Return (X, Y) of the center of cell containing provided text 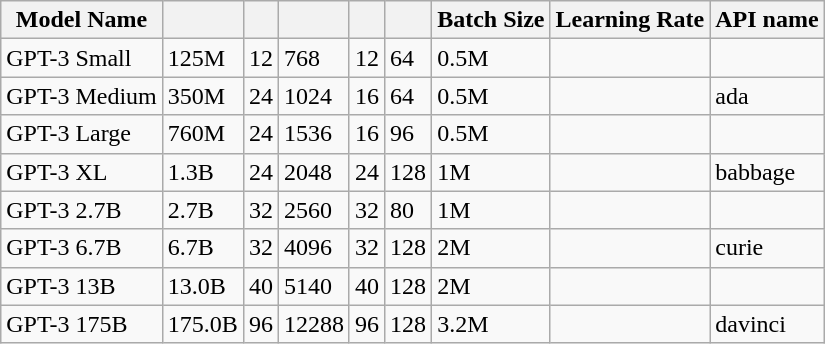
GPT-3 XL (82, 172)
GPT-3 Medium (82, 96)
GPT-3 6.7B (82, 248)
Learning Rate (630, 20)
4096 (314, 248)
curie (767, 248)
API name (767, 20)
13.0B (202, 286)
350M (202, 96)
1.3B (202, 172)
GPT-3 2.7B (82, 210)
GPT-3 Small (82, 58)
3.2M (491, 324)
768 (314, 58)
760M (202, 134)
2.7B (202, 210)
babbage (767, 172)
1536 (314, 134)
80 (408, 210)
ada (767, 96)
davinci (767, 324)
6.7B (202, 248)
5140 (314, 286)
GPT-3 175B (82, 324)
1024 (314, 96)
2560 (314, 210)
175.0B (202, 324)
Model Name (82, 20)
2048 (314, 172)
125M (202, 58)
12288 (314, 324)
GPT-3 Large (82, 134)
GPT-3 13B (82, 286)
Batch Size (491, 20)
